Return the (X, Y) coordinate for the center point of the cell that contains the specified text.  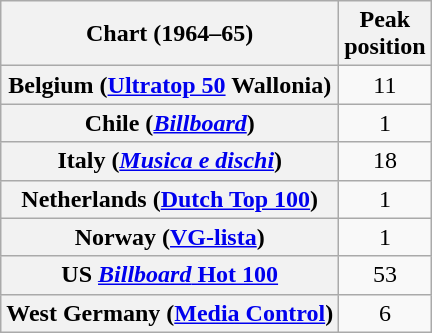
18 (385, 161)
Netherlands (Dutch Top 100) (170, 199)
11 (385, 85)
Chart (1964–65) (170, 34)
West Germany (Media Control) (170, 313)
53 (385, 275)
Italy (Musica e dischi) (170, 161)
Norway (VG-lista) (170, 237)
US Billboard Hot 100 (170, 275)
Chile (Billboard) (170, 123)
Peakposition (385, 34)
6 (385, 313)
Belgium (Ultratop 50 Wallonia) (170, 85)
